Extract the (X, Y) coordinate from the center of the cell holding the provided text.  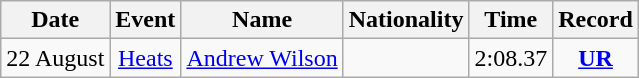
Nationality (406, 20)
Time (511, 20)
22 August (56, 58)
Event (146, 20)
Name (262, 20)
Date (56, 20)
Andrew Wilson (262, 58)
UR (596, 58)
Heats (146, 58)
2:08.37 (511, 58)
Record (596, 20)
